Capture the cell that displays the provided text and extract its (x, y) central coordinate. 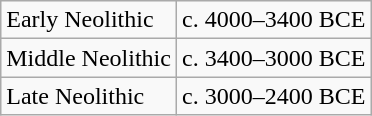
c. 3400–3000 BCE (273, 58)
Early Neolithic (89, 20)
c. 4000–3400 BCE (273, 20)
c. 3000–2400 BCE (273, 96)
Middle Neolithic (89, 58)
Late Neolithic (89, 96)
